Determine the [x, y] coordinate at the center of the cell enclosing the given text.  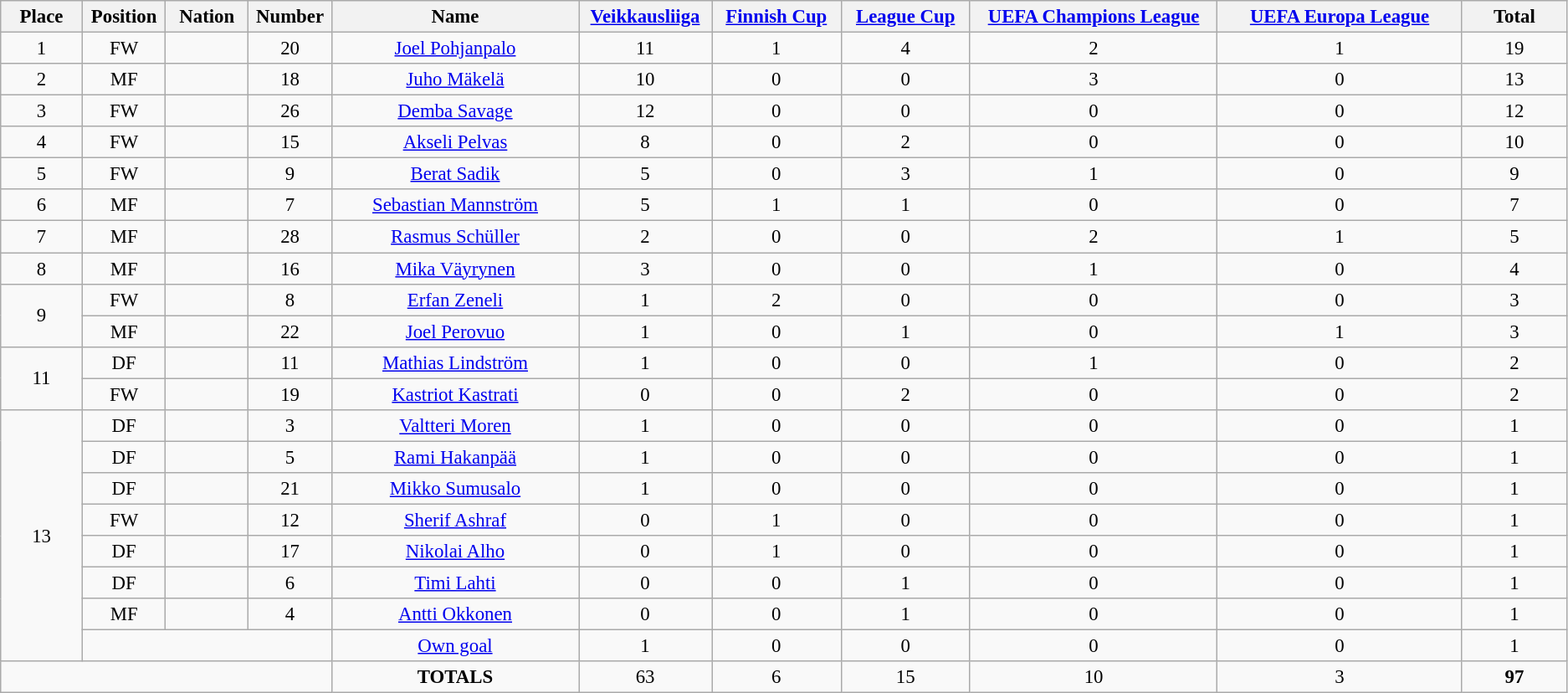
Mikko Sumusalo [455, 489]
Kastriot Kastrati [455, 394]
Joel Perovuo [455, 331]
Rami Hakanpää [455, 457]
28 [290, 237]
League Cup [905, 17]
Rasmus Schüller [455, 237]
Timi Lahti [455, 583]
Place [42, 17]
Mika Väyrynen [455, 269]
Antti Okkonen [455, 614]
Demba Savage [455, 111]
17 [290, 552]
63 [646, 677]
Mathias Lindström [455, 362]
18 [290, 80]
UEFA Champions League [1094, 17]
97 [1514, 677]
26 [290, 111]
Juho Mäkelä [455, 80]
Nation [208, 17]
Name [455, 17]
Berat Sadik [455, 174]
Sebastian Mannström [455, 205]
Nikolai Alho [455, 552]
21 [290, 489]
Finnish Cup [776, 17]
20 [290, 49]
Joel Pohjanpalo [455, 49]
Position [124, 17]
Number [290, 17]
Total [1514, 17]
16 [290, 269]
Veikkausliiga [646, 17]
UEFA Europa League [1340, 17]
TOTALS [455, 677]
22 [290, 331]
Erfan Zeneli [455, 300]
Own goal [455, 646]
Akseli Pelvas [455, 142]
Valtteri Moren [455, 426]
Sherif Ashraf [455, 520]
